Locate the cell with the specified text and output its [x, y] center coordinate. 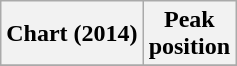
Chart (2014) [72, 34]
Peakposition [189, 34]
